Find where the given text appears and provide that cell's center as (X, Y) coordinate. 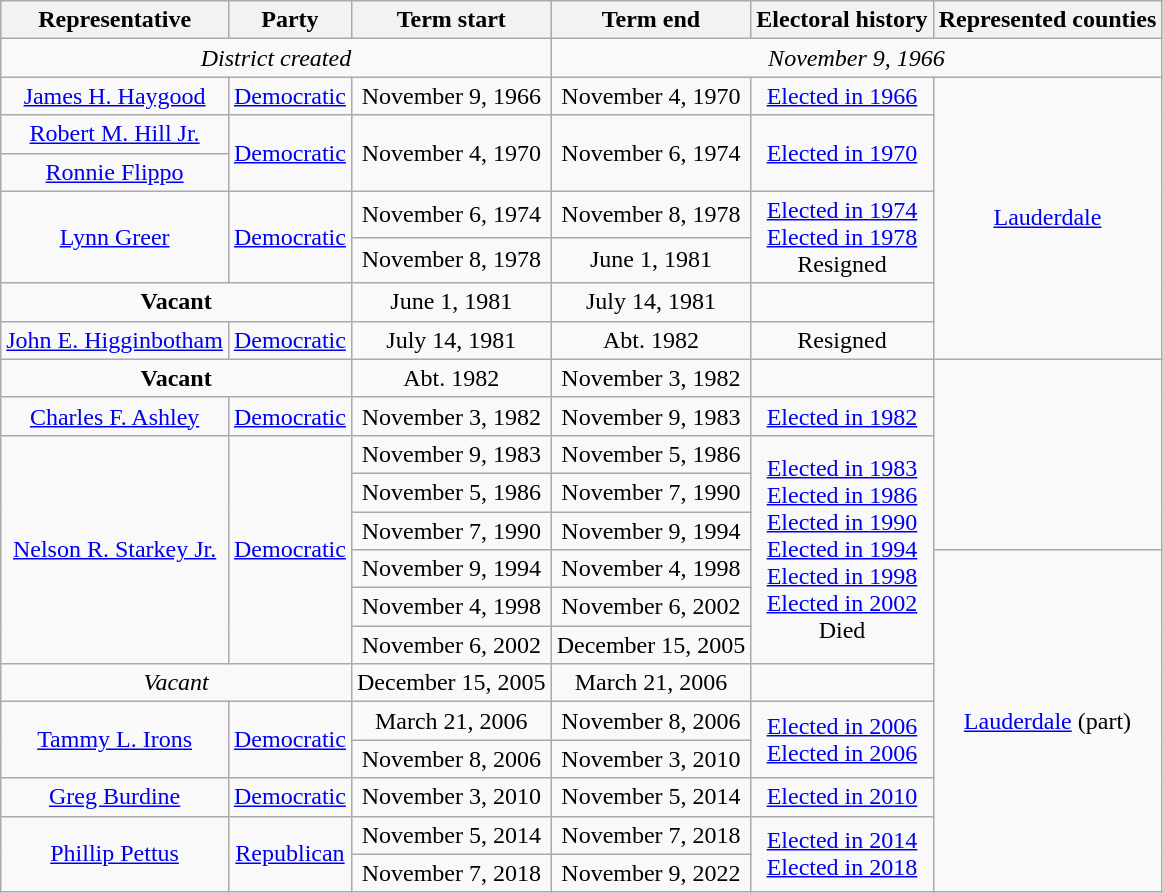
Elected in 2010 (842, 797)
Elected in 2014Elected in 2018 (842, 854)
Greg Burdine (115, 797)
John E. Higginbotham (115, 340)
James H. Haygood (115, 96)
Elected in 1974Elected in 1978Resigned (842, 237)
Robert M. Hill Jr. (115, 134)
Lauderdale (part) (1048, 722)
Elected in 1982 (842, 416)
Lynn Greer (115, 237)
District created (276, 58)
Resigned (842, 340)
November 9, 2022 (651, 873)
Tammy L. Irons (115, 740)
Elected in 2006Elected in 2006 (842, 740)
Lauderdale (1048, 218)
Term end (651, 20)
Elected in 1983Elected in 1986Elected in 1990Elected in 1994Elected in 1998Elected in 2002Died (842, 549)
Ronnie Flippo (115, 172)
Phillip Pettus (115, 854)
Elected in 1970 (842, 153)
Representative (115, 20)
Party (290, 20)
Charles F. Ashley (115, 416)
Elected in 1966 (842, 96)
Term start (451, 20)
Nelson R. Starkey Jr. (115, 549)
Represented counties (1048, 20)
Republican (290, 854)
Electoral history (842, 20)
